Locate the cell with the specified text and output its (X, Y) center coordinate. 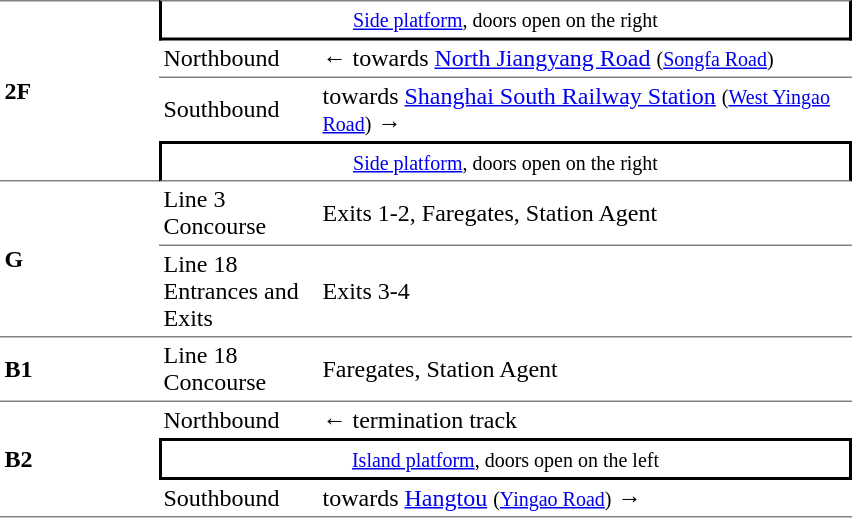
G (80, 260)
Line 18 Concourse (238, 370)
Line 18 Entrances and Exits (238, 292)
B2 (80, 460)
towards Hangtou (Yingao Road) → (585, 499)
← towards North Jiangyang Road (Songfa Road) (585, 59)
2F (80, 91)
B1 (80, 370)
Exits 1-2, Faregates, Station Agent (585, 214)
Line 3 Concourse (238, 214)
← termination track (585, 420)
Exits 3-4 (585, 292)
Faregates, Station Agent (585, 370)
towards Shanghai South Railway Station (West Yingao Road) → (585, 110)
Island platform, doors open on the left (506, 459)
